Search for the cell housing the specified text and yield its [X, Y] center coordinate. 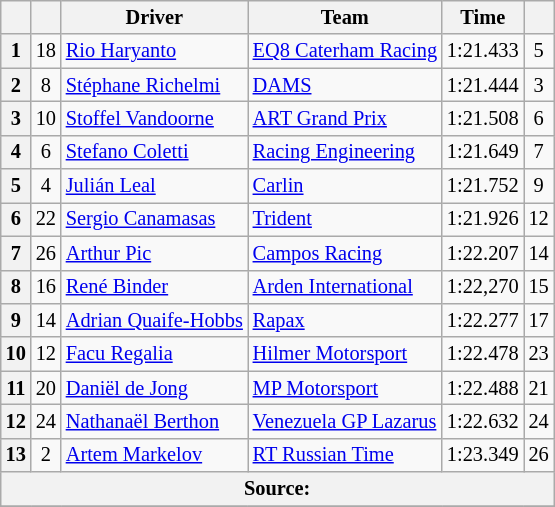
1 [16, 51]
Team [345, 17]
1:22.207 [483, 253]
Stéphane Richelmi [154, 85]
Driver [154, 17]
18 [46, 51]
21 [539, 388]
11 [16, 388]
ART Grand Prix [345, 118]
Rio Haryanto [154, 51]
1:21.926 [483, 219]
René Binder [154, 287]
Sergio Canamasas [154, 219]
Nathanaël Berthon [154, 421]
15 [539, 287]
Daniël de Jong [154, 388]
Venezuela GP Lazarus [345, 421]
22 [46, 219]
20 [46, 388]
13 [16, 455]
1:22,270 [483, 287]
1:22.277 [483, 320]
Adrian Quaife-Hobbs [154, 320]
Trident [345, 219]
16 [46, 287]
Rapax [345, 320]
Julián Leal [154, 186]
1:23.349 [483, 455]
Hilmer Motorsport [345, 354]
EQ8 Caterham Racing [345, 51]
1:22.488 [483, 388]
Arden International [345, 287]
Time [483, 17]
23 [539, 354]
1:21.508 [483, 118]
Artem Markelov [154, 455]
Source: [278, 489]
17 [539, 320]
Stoffel Vandoorne [154, 118]
1:21.433 [483, 51]
RT Russian Time [345, 455]
DAMS [345, 85]
Carlin [345, 186]
1:21.752 [483, 186]
1:22.478 [483, 354]
Racing Engineering [345, 152]
1:21.649 [483, 152]
Campos Racing [345, 253]
Stefano Coletti [154, 152]
Facu Regalia [154, 354]
1:21.444 [483, 85]
1:22.632 [483, 421]
MP Motorsport [345, 388]
Arthur Pic [154, 253]
